Output the [X, Y] coordinate of the center of the cell containing the given text.  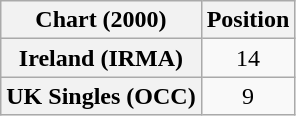
9 [248, 96]
Ireland (IRMA) [101, 58]
Chart (2000) [101, 20]
Position [248, 20]
UK Singles (OCC) [101, 96]
14 [248, 58]
